Detect which cell encompasses the target text, then output its (X, Y) center coordinate. 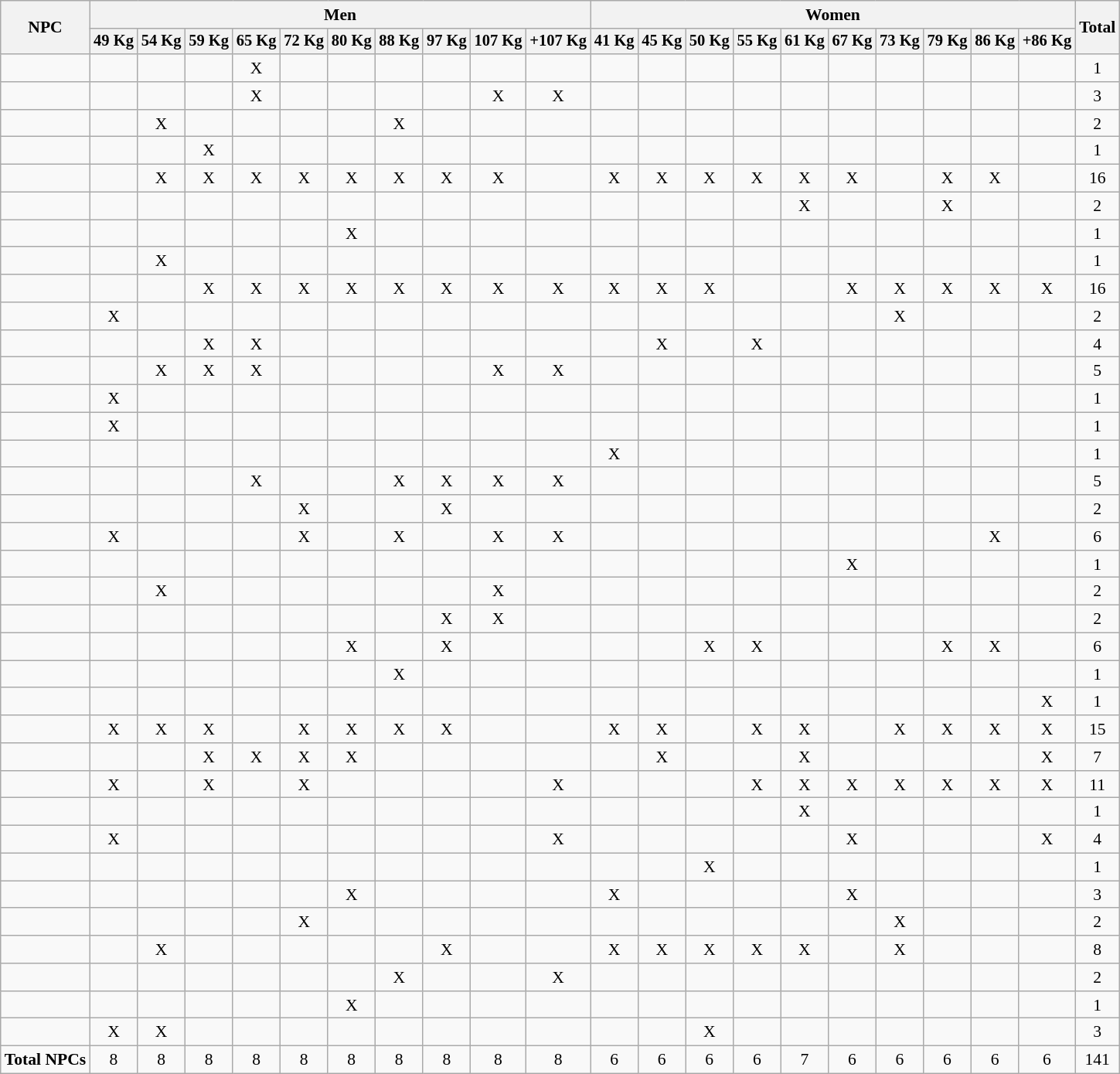
54 Kg (162, 42)
67 Kg (853, 42)
55 Kg (757, 42)
50 Kg (710, 42)
97 Kg (447, 42)
15 (1098, 729)
41 Kg (614, 42)
72 Kg (304, 42)
45 Kg (662, 42)
Women (833, 15)
59 Kg (209, 42)
65 Kg (257, 42)
73 Kg (900, 42)
61 Kg (805, 42)
+107 Kg (558, 42)
Men (340, 15)
141 (1098, 1060)
49 Kg (114, 42)
107 Kg (499, 42)
Total (1098, 28)
NPC (45, 28)
80 Kg (352, 42)
+86 Kg (1047, 42)
Total NPCs (45, 1060)
88 Kg (400, 42)
79 Kg (948, 42)
11 (1098, 785)
86 Kg (995, 42)
